Locate the cell with the specified text and output its (X, Y) center coordinate. 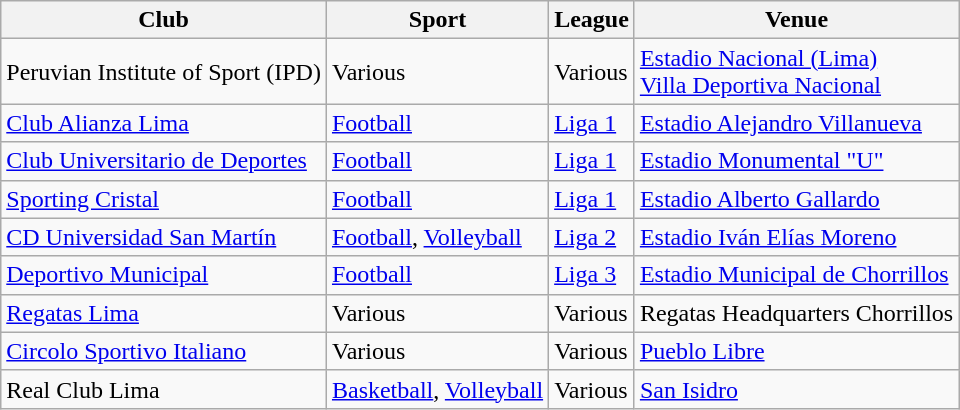
Sporting Cristal (164, 199)
Venue (796, 20)
Liga 2 (592, 237)
Estadio Alejandro Villanueva (796, 123)
Real Club Lima (164, 389)
Liga 3 (592, 275)
Basketball, Volleyball (437, 389)
Pueblo Libre (796, 351)
Estadio Nacional (Lima)Villa Deportiva Nacional (796, 72)
San Isidro (796, 389)
League (592, 20)
Estadio Alberto Gallardo (796, 199)
Football, Volleyball (437, 237)
Deportivo Municipal (164, 275)
Club (164, 20)
Regatas Lima (164, 313)
Club Alianza Lima (164, 123)
Estadio Iván Elías Moreno (796, 237)
Club Universitario de Deportes (164, 161)
Peruvian Institute of Sport (IPD) (164, 72)
Estadio Municipal de Chorrillos (796, 275)
CD Universidad San Martín (164, 237)
Circolo Sportivo Italiano (164, 351)
Sport (437, 20)
Regatas Headquarters Chorrillos (796, 313)
Estadio Monumental "U" (796, 161)
